Detect which cell encompasses the target text, then output its (x, y) center coordinate. 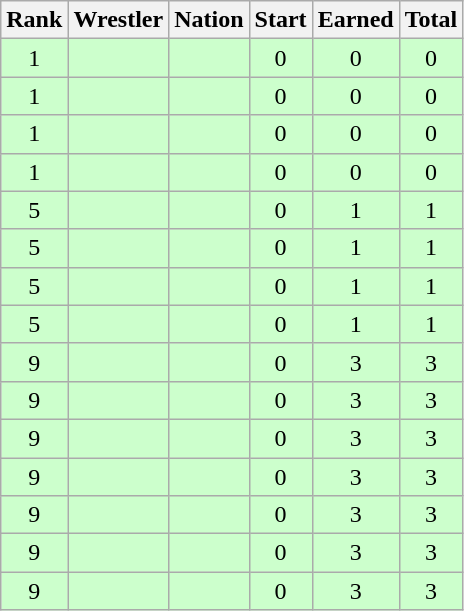
Earned (356, 20)
Total (431, 20)
Wrestler (118, 20)
Nation (209, 20)
Start (280, 20)
Rank (34, 20)
